Scan for the cell matching the given text and deliver its (X, Y) coordinate at center. 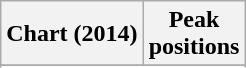
Peakpositions (194, 34)
Chart (2014) (72, 34)
